From the cell containing the given text, extract its center point as (X, Y) coordinate. 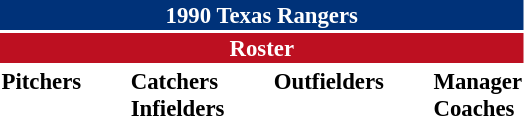
1990 Texas Rangers (262, 15)
Roster (262, 48)
